Scan for the cell matching the given text and deliver its (X, Y) coordinate at center. 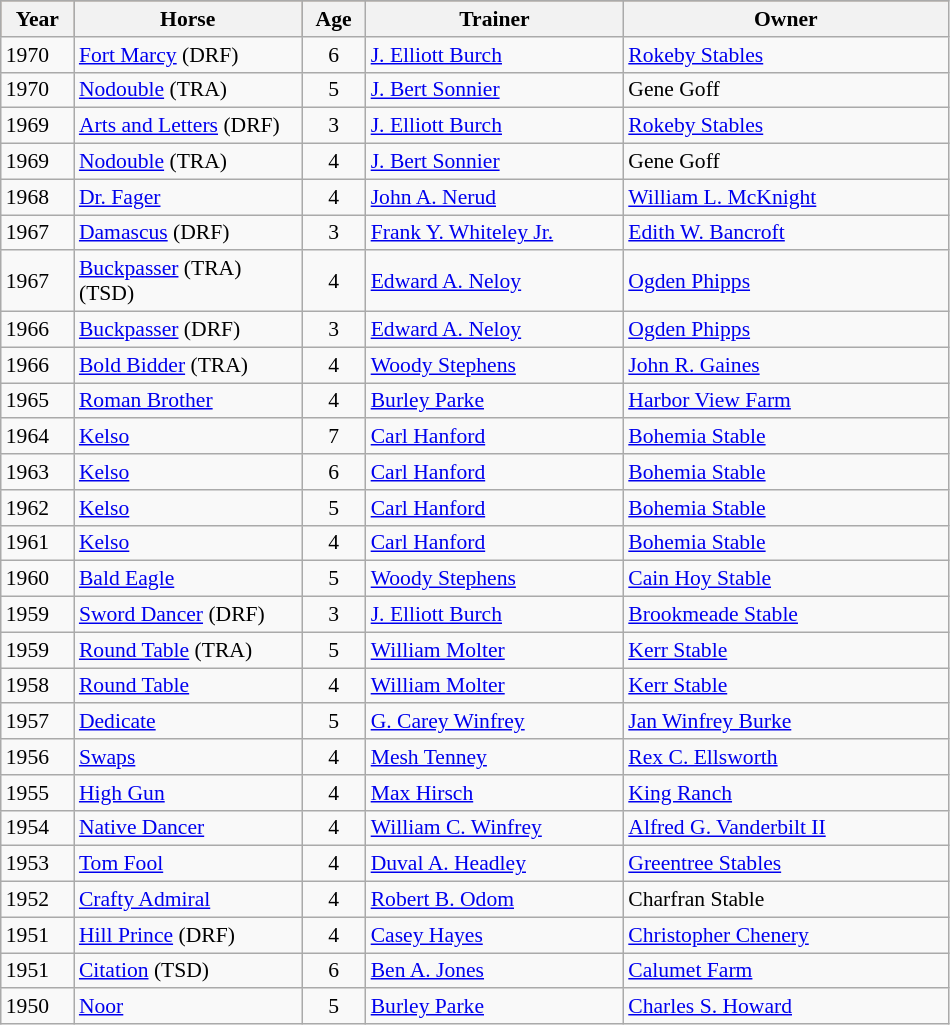
Tom Fool (188, 864)
Jan Winfrey Burke (786, 722)
Age (334, 19)
Damascus (DRF) (188, 233)
Cain Hoy Stable (786, 579)
William C. Winfrey (495, 828)
Dr. Fager (188, 197)
Swaps (188, 757)
Harbor View Farm (786, 401)
Rex C. Ellsworth (786, 757)
1950 (38, 1007)
1954 (38, 828)
Greentree Stables (786, 864)
1964 (38, 437)
Mesh Tenney (495, 757)
Charfran Stable (786, 900)
Dedicate (188, 722)
Arts and Letters (DRF) (188, 126)
Fort Marcy (DRF) (188, 55)
1968 (38, 197)
Owner (786, 19)
William L. McKnight (786, 197)
Calumet Farm (786, 971)
1962 (38, 508)
Round Table (188, 686)
Trainer (495, 19)
Christopher Chenery (786, 935)
1953 (38, 864)
1952 (38, 900)
John A. Nerud (495, 197)
Horse (188, 19)
Max Hirsch (495, 793)
Native Dancer (188, 828)
Noor (188, 1007)
Buckpasser (TRA) (TSD) (188, 282)
Bald Eagle (188, 579)
1958 (38, 686)
High Gun (188, 793)
1961 (38, 543)
1963 (38, 472)
G. Carey Winfrey (495, 722)
Charles S. Howard (786, 1007)
Hill Prince (DRF) (188, 935)
Bold Bidder (TRA) (188, 365)
Robert B. Odom (495, 900)
Crafty Admiral (188, 900)
Edith W. Bancroft (786, 233)
Brookmeade Stable (786, 615)
1957 (38, 722)
Round Table (TRA) (188, 650)
Casey Hayes (495, 935)
Duval A. Headley (495, 864)
Frank Y. Whiteley Jr. (495, 233)
Buckpasser (DRF) (188, 330)
1955 (38, 793)
King Ranch (786, 793)
Ben A. Jones (495, 971)
1956 (38, 757)
John R. Gaines (786, 365)
Alfred G. Vanderbilt II (786, 828)
Sword Dancer (DRF) (188, 615)
7 (334, 437)
1965 (38, 401)
1960 (38, 579)
Year (38, 19)
Citation (TSD) (188, 971)
Roman Brother (188, 401)
